Pinpoint the cell where the given text exists, returning its [X, Y] midpoint coordinate. 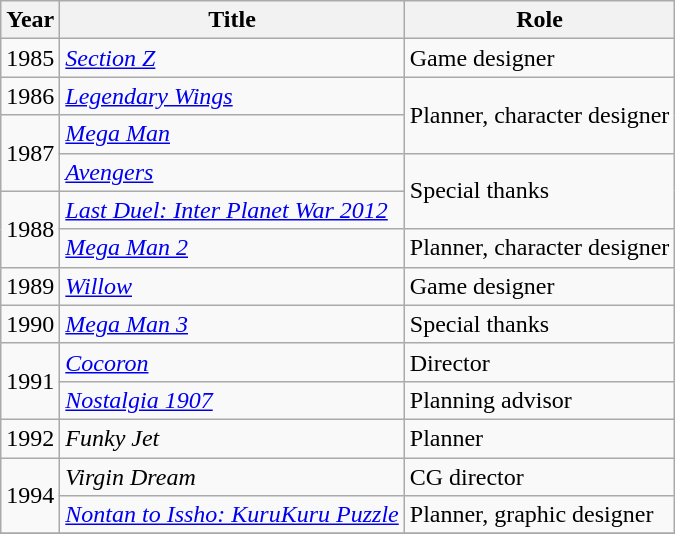
1992 [30, 438]
Funky Jet [232, 438]
Mega Man [232, 134]
Avengers [232, 172]
Last Duel: Inter Planet War 2012 [232, 210]
Willow [232, 286]
Planner, graphic designer [540, 515]
Mega Man 3 [232, 324]
1989 [30, 286]
1990 [30, 324]
Title [232, 20]
Mega Man 2 [232, 248]
CG director [540, 477]
Nontan to Issho: KuruKuru Puzzle [232, 515]
1988 [30, 229]
Role [540, 20]
Planner [540, 438]
Director [540, 362]
1987 [30, 153]
Nostalgia 1907 [232, 400]
1986 [30, 96]
1985 [30, 58]
1994 [30, 496]
Planning advisor [540, 400]
Virgin Dream [232, 477]
Cocoron [232, 362]
Legendary Wings [232, 96]
Year [30, 20]
1991 [30, 381]
Section Z [232, 58]
